Extract the [x, y] coordinate from the center of the cell holding the provided text.  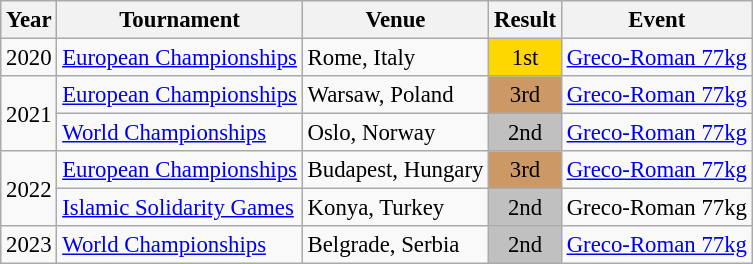
Konya, Turkey [395, 208]
Rome, Italy [395, 58]
Year [29, 20]
Venue [395, 20]
Oslo, Norway [395, 133]
Tournament [180, 20]
2021 [29, 114]
1st [526, 58]
2022 [29, 188]
Event [656, 20]
Budapest, Hungary [395, 170]
Result [526, 20]
2023 [29, 245]
2020 [29, 58]
Warsaw, Poland [395, 95]
Islamic Solidarity Games [180, 208]
Belgrade, Serbia [395, 245]
